Scan for the cell matching the given text and deliver its (X, Y) coordinate at center. 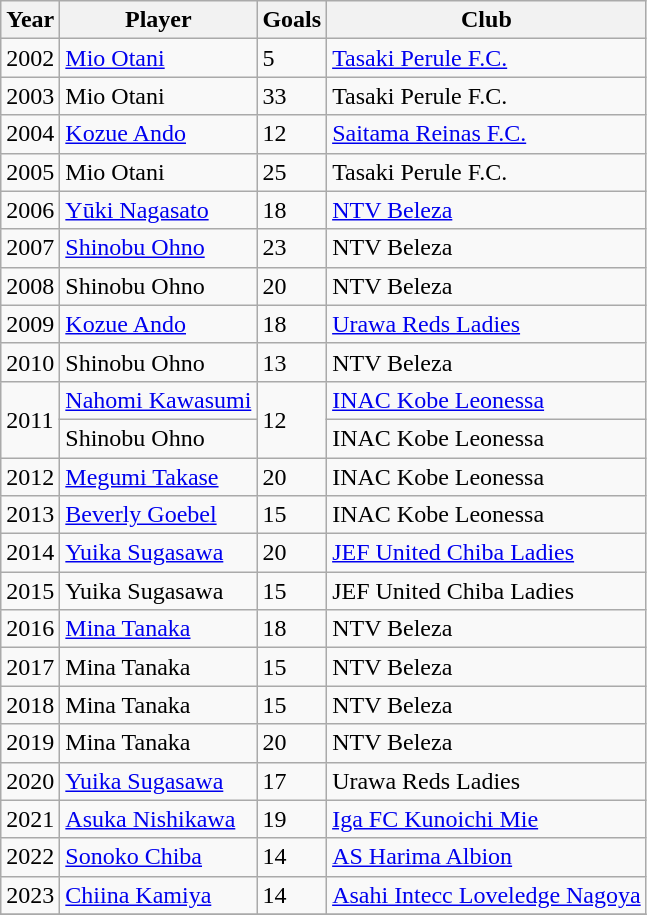
AS Harima Albion (487, 857)
2022 (30, 857)
Chiina Kamiya (158, 895)
17 (292, 781)
2003 (30, 96)
2017 (30, 667)
33 (292, 96)
2014 (30, 553)
2012 (30, 477)
Beverly Goebel (158, 515)
25 (292, 172)
19 (292, 819)
2002 (30, 58)
Iga FC Kunoichi Mie (487, 819)
5 (292, 58)
2015 (30, 591)
Club (487, 20)
Year (30, 20)
2020 (30, 781)
Player (158, 20)
2019 (30, 743)
2010 (30, 362)
Yūki Nagasato (158, 210)
Asahi Intecc Loveledge Nagoya (487, 895)
23 (292, 248)
Saitama Reinas F.C. (487, 134)
2008 (30, 286)
2011 (30, 419)
2007 (30, 248)
Sonoko Chiba (158, 857)
2016 (30, 629)
2023 (30, 895)
Asuka Nishikawa (158, 819)
Nahomi Kawasumi (158, 400)
2009 (30, 324)
2018 (30, 705)
2004 (30, 134)
Goals (292, 20)
2013 (30, 515)
13 (292, 362)
2005 (30, 172)
Megumi Takase (158, 477)
2021 (30, 819)
2006 (30, 210)
